Pinpoint the cell where the given text exists, returning its [x, y] midpoint coordinate. 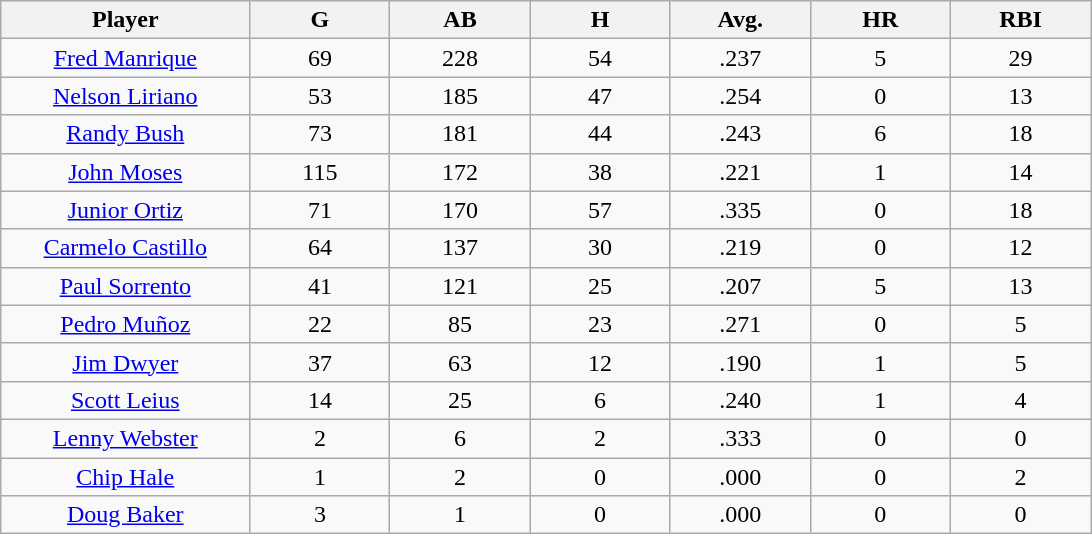
.254 [740, 96]
Pedro Muñoz [126, 324]
3 [320, 515]
Player [126, 20]
69 [320, 58]
181 [460, 134]
64 [320, 248]
185 [460, 96]
.221 [740, 172]
121 [460, 286]
23 [600, 324]
Avg. [740, 20]
.237 [740, 58]
29 [1020, 58]
H [600, 20]
22 [320, 324]
Junior Ortiz [126, 210]
47 [600, 96]
.207 [740, 286]
.333 [740, 438]
Carmelo Castillo [126, 248]
John Moses [126, 172]
54 [600, 58]
G [320, 20]
115 [320, 172]
172 [460, 172]
53 [320, 96]
63 [460, 362]
30 [600, 248]
Randy Bush [126, 134]
85 [460, 324]
44 [600, 134]
170 [460, 210]
37 [320, 362]
38 [600, 172]
41 [320, 286]
.190 [740, 362]
Scott Leius [126, 400]
Nelson Liriano [126, 96]
HR [880, 20]
.219 [740, 248]
137 [460, 248]
71 [320, 210]
.271 [740, 324]
Doug Baker [126, 515]
4 [1020, 400]
73 [320, 134]
Paul Sorrento [126, 286]
RBI [1020, 20]
Chip Hale [126, 477]
.243 [740, 134]
57 [600, 210]
AB [460, 20]
Jim Dwyer [126, 362]
Fred Manrique [126, 58]
Lenny Webster [126, 438]
.335 [740, 210]
.240 [740, 400]
228 [460, 58]
